Determine the (x, y) coordinate at the center of the cell enclosing the given text.  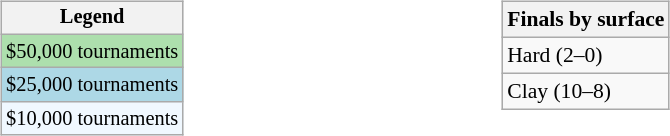
Legend (92, 18)
$25,000 tournaments (92, 85)
Finals by surface (586, 20)
Hard (2–0) (586, 55)
Clay (10–8) (586, 91)
$10,000 tournaments (92, 119)
$50,000 tournaments (92, 51)
